Output the [X, Y] coordinate of the center of the cell containing the given text.  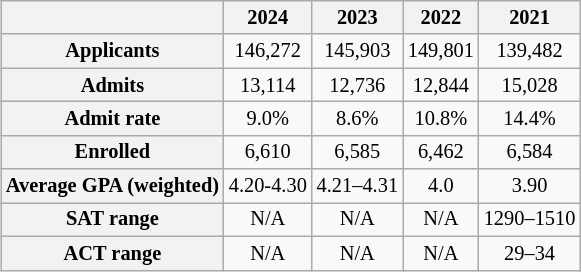
4.0 [441, 186]
Admits [112, 85]
2023 [358, 18]
2022 [441, 18]
6,585 [358, 152]
SAT range [112, 220]
9.0% [268, 119]
13,114 [268, 85]
4.20-4.30 [268, 186]
6,462 [441, 152]
12,844 [441, 85]
Applicants [112, 51]
Enrolled [112, 152]
10.8% [441, 119]
3.90 [530, 186]
14.4% [530, 119]
Average GPA (weighted) [112, 186]
6,584 [530, 152]
149,801 [441, 51]
6,610 [268, 152]
145,903 [358, 51]
15,028 [530, 85]
2021 [530, 18]
2024 [268, 18]
1290–1510 [530, 220]
8.6% [358, 119]
12,736 [358, 85]
4.21–4.31 [358, 186]
Admit rate [112, 119]
146,272 [268, 51]
ACT range [112, 253]
139,482 [530, 51]
29–34 [530, 253]
